Find where the given text appears and provide that cell's center as (X, Y) coordinate. 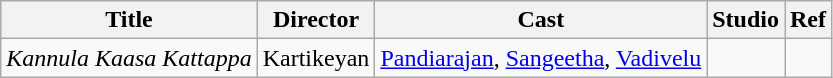
Director (316, 20)
Title (129, 20)
Cast (541, 20)
Pandiarajan, Sangeetha, Vadivelu (541, 58)
Ref (808, 20)
Kartikeyan (316, 58)
Kannula Kaasa Kattappa (129, 58)
Studio (746, 20)
